For the text-containing cell, return its midpoint in [X, Y] coordinate format. 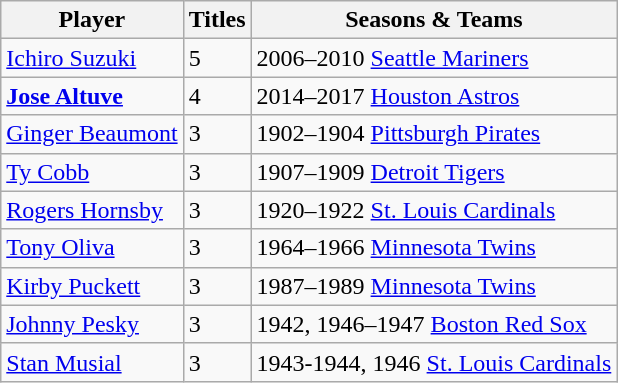
Titles [217, 20]
1907–1909 Detroit Tigers [434, 172]
1964–1966 Minnesota Twins [434, 248]
1902–1904 Pittsburgh Pirates [434, 134]
4 [217, 96]
Ginger Beaumont [92, 134]
Tony Oliva [92, 248]
2006–2010 Seattle Mariners [434, 58]
5 [217, 58]
2014–2017 Houston Astros [434, 96]
1920–1922 St. Louis Cardinals [434, 210]
Player [92, 20]
Ichiro Suzuki [92, 58]
Rogers Hornsby [92, 210]
1987–1989 Minnesota Twins [434, 286]
Jose Altuve [92, 96]
Kirby Puckett [92, 286]
1943-1944, 1946 St. Louis Cardinals [434, 362]
Johnny Pesky [92, 324]
Ty Cobb [92, 172]
1942, 1946–1947 Boston Red Sox [434, 324]
Stan Musial [92, 362]
Seasons & Teams [434, 20]
